Identify which cell holds the provided text, then report its (x, y) central coordinate. 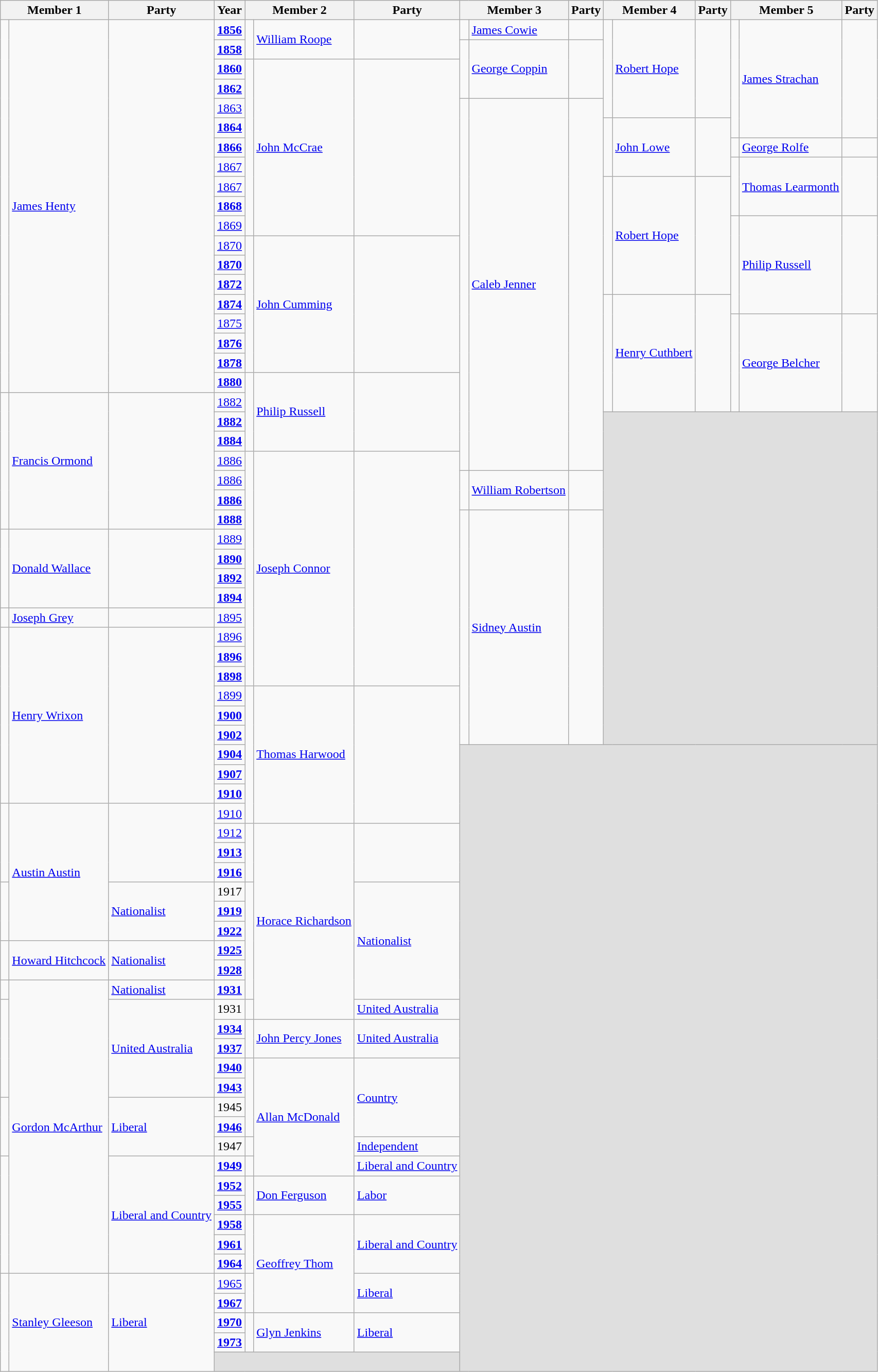
Member 3 (514, 10)
Horace Richardson (304, 921)
Year (230, 10)
George Rolfe (791, 147)
1934 (230, 1029)
Austin Austin (59, 872)
1952 (230, 1185)
1888 (230, 519)
1925 (230, 951)
1862 (230, 89)
1866 (230, 147)
1973 (230, 1342)
1895 (230, 618)
Geoffrey Thom (304, 1264)
Thomas Learmonth (791, 186)
Donald Wallace (59, 568)
1890 (230, 558)
1945 (230, 1107)
1964 (230, 1264)
1965 (230, 1283)
Henry Wrixon (59, 715)
1949 (230, 1166)
Member 4 (649, 10)
Country (407, 1097)
1898 (230, 676)
1889 (230, 539)
Caleb Jenner (519, 284)
1916 (230, 872)
1961 (230, 1244)
1904 (230, 754)
1878 (230, 363)
Thomas Harwood (304, 754)
William Roope (304, 40)
James Strachan (791, 79)
1894 (230, 598)
George Belcher (791, 363)
1884 (230, 441)
John Cumming (304, 304)
1958 (230, 1225)
James Cowie (519, 30)
Labor (407, 1195)
William Robertson (519, 490)
1913 (230, 852)
1892 (230, 578)
1874 (230, 304)
Member 5 (786, 10)
Henry Cuthbert (654, 353)
1922 (230, 931)
1858 (230, 49)
1864 (230, 128)
1856 (230, 30)
Member 1 (55, 10)
1919 (230, 911)
Allan McDonald (304, 1117)
Joseph Connor (304, 568)
Don Ferguson (304, 1195)
1937 (230, 1048)
Member 2 (300, 10)
1869 (230, 225)
1928 (230, 970)
1880 (230, 382)
1947 (230, 1146)
1955 (230, 1205)
1876 (230, 343)
1943 (230, 1087)
Glyn Jenkins (304, 1332)
1868 (230, 206)
Joseph Grey (59, 618)
Howard Hitchcock (59, 960)
John Lowe (654, 147)
1872 (230, 285)
Stanley Gleeson (59, 1323)
James Henty (59, 206)
1917 (230, 892)
Independent (407, 1146)
1940 (230, 1068)
Francis Ormond (59, 461)
John Percy Jones (304, 1039)
1875 (230, 324)
Sidney Austin (519, 627)
1967 (230, 1303)
1946 (230, 1127)
1970 (230, 1323)
1860 (230, 69)
Gordon McArthur (59, 1127)
1863 (230, 108)
1907 (230, 774)
1899 (230, 696)
1912 (230, 833)
1900 (230, 715)
George Coppin (519, 69)
John McCrae (304, 147)
1902 (230, 735)
